Find where the given text appears and provide that cell's center as (x, y) coordinate. 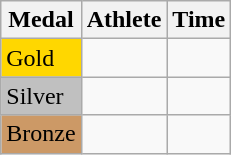
Gold (41, 58)
Athlete (124, 20)
Time (199, 20)
Silver (41, 96)
Bronze (41, 134)
Medal (41, 20)
